Search for the cell housing the specified text and yield its [x, y] center coordinate. 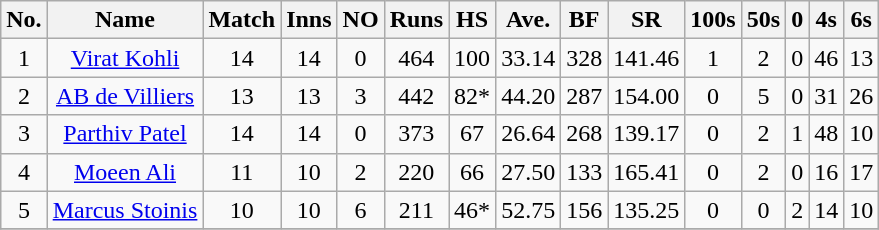
52.75 [528, 210]
33.14 [528, 58]
31 [826, 96]
165.41 [646, 172]
HS [472, 20]
Virat Kohli [125, 58]
287 [584, 96]
46* [472, 210]
141.46 [646, 58]
BF [584, 20]
139.17 [646, 134]
66 [472, 172]
Marcus Stoinis [125, 210]
135.25 [646, 210]
156 [584, 210]
154.00 [646, 96]
Parthiv Patel [125, 134]
100s [713, 20]
Ave. [528, 20]
16 [826, 172]
Match [242, 20]
220 [416, 172]
268 [584, 134]
Moeen Ali [125, 172]
48 [826, 134]
Inns [309, 20]
133 [584, 172]
26 [862, 96]
442 [416, 96]
464 [416, 58]
82* [472, 96]
100 [472, 58]
6s [862, 20]
27.50 [528, 172]
NO [360, 20]
44.20 [528, 96]
50s [763, 20]
6 [360, 210]
17 [862, 172]
328 [584, 58]
26.64 [528, 134]
No. [24, 20]
67 [472, 134]
4s [826, 20]
Runs [416, 20]
SR [646, 20]
11 [242, 172]
Name [125, 20]
46 [826, 58]
4 [24, 172]
373 [416, 134]
AB de Villiers [125, 96]
211 [416, 210]
